From the cell containing the given text, extract its center point as [x, y] coordinate. 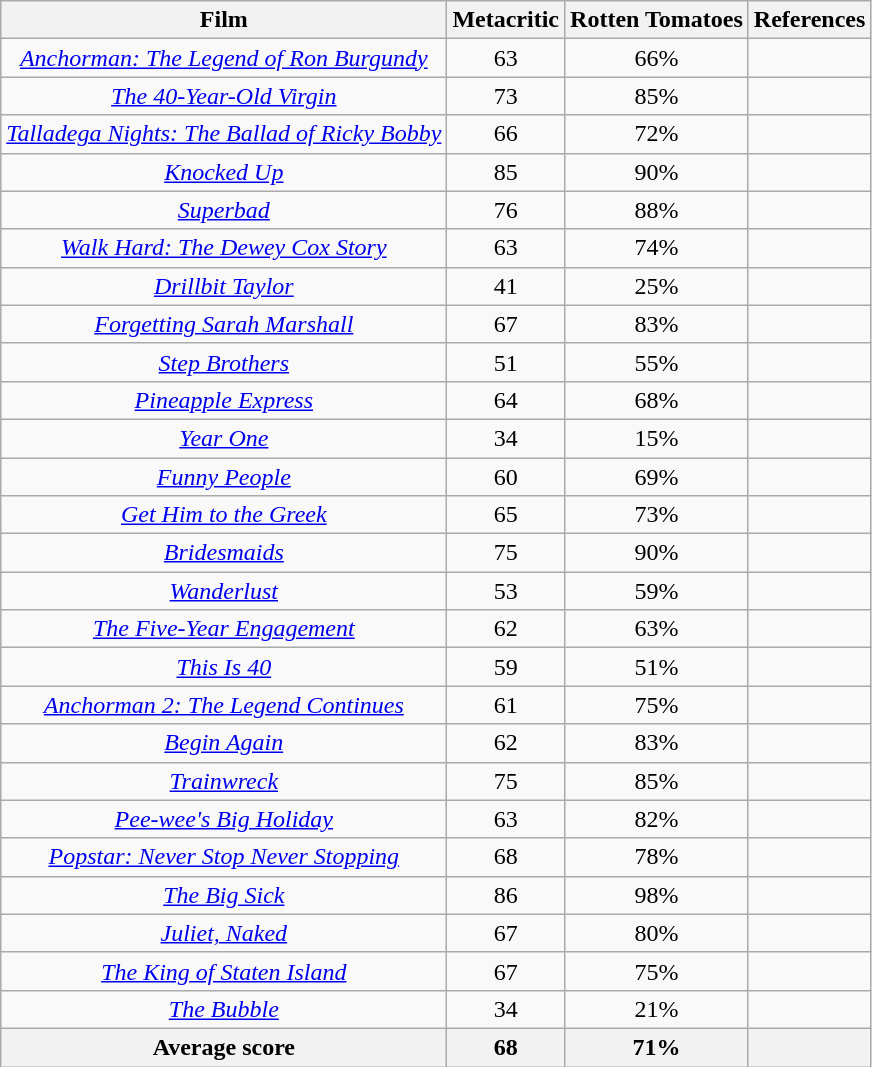
21% [657, 1009]
Metacritic [506, 20]
Knocked Up [224, 172]
Forgetting Sarah Marshall [224, 324]
51 [506, 362]
53 [506, 591]
59% [657, 591]
The Big Sick [224, 895]
60 [506, 477]
76 [506, 210]
86 [506, 895]
65 [506, 515]
Drillbit Taylor [224, 286]
71% [657, 1047]
The Bubble [224, 1009]
The King of Staten Island [224, 971]
Trainwreck [224, 781]
66% [657, 58]
41 [506, 286]
55% [657, 362]
Wanderlust [224, 591]
Anchorman: The Legend of Ron Burgundy [224, 58]
Rotten Tomatoes [657, 20]
Talladega Nights: The Ballad of Ricky Bobby [224, 134]
82% [657, 819]
78% [657, 857]
Get Him to the Greek [224, 515]
69% [657, 477]
Juliet, Naked [224, 933]
Begin Again [224, 743]
25% [657, 286]
This Is 40 [224, 667]
59 [506, 667]
51% [657, 667]
Anchorman 2: The Legend Continues [224, 705]
Pee-wee's Big Holiday [224, 819]
Average score [224, 1047]
The 40-Year-Old Virgin [224, 96]
98% [657, 895]
64 [506, 400]
Step Brothers [224, 362]
61 [506, 705]
80% [657, 933]
88% [657, 210]
Popstar: Never Stop Never Stopping [224, 857]
68% [657, 400]
72% [657, 134]
The Five-Year Engagement [224, 629]
73 [506, 96]
85 [506, 172]
15% [657, 438]
74% [657, 248]
Year One [224, 438]
Bridesmaids [224, 553]
Film [224, 20]
References [810, 20]
Superbad [224, 210]
Walk Hard: The Dewey Cox Story [224, 248]
73% [657, 515]
Funny People [224, 477]
Pineapple Express [224, 400]
66 [506, 134]
63% [657, 629]
